Identify which cell holds the provided text, then report its (x, y) central coordinate. 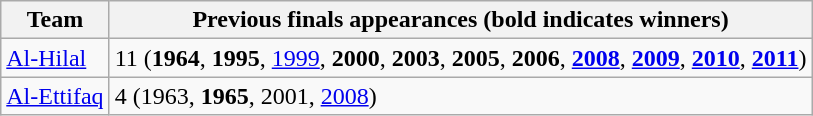
11 (1964, 1995, 1999, 2000, 2003, 2005, 2006, 2008, 2009, 2010, 2011) (460, 58)
Al-Hilal (55, 58)
Team (55, 20)
4 (1963, 1965, 2001, 2008) (460, 96)
Previous finals appearances (bold indicates winners) (460, 20)
Al-Ettifaq (55, 96)
